Capture the cell that displays the provided text and extract its [x, y] central coordinate. 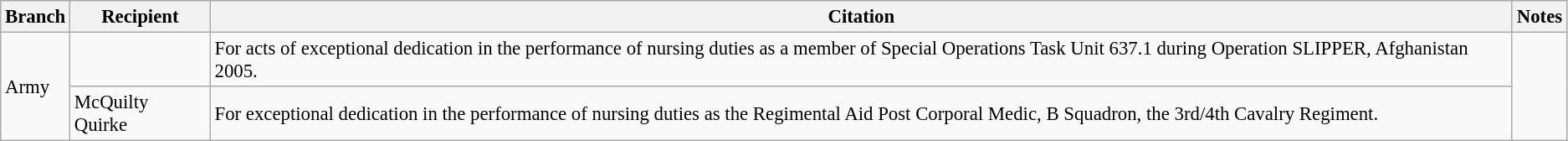
Citation [861, 17]
McQuilty Quirke [141, 114]
Notes [1540, 17]
Army [35, 87]
Recipient [141, 17]
For exceptional dedication in the performance of nursing duties as the Regimental Aid Post Corporal Medic, B Squadron, the 3rd/4th Cavalry Regiment. [861, 114]
Branch [35, 17]
